From the cell containing the given text, extract its center point as [x, y] coordinate. 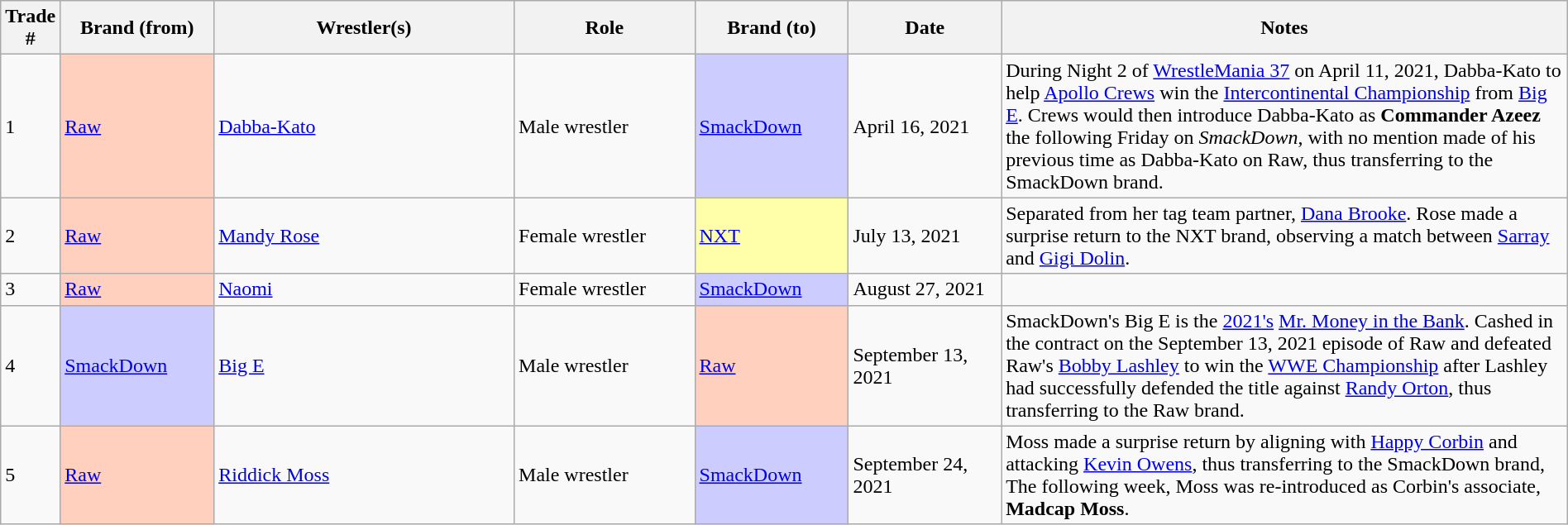
NXT [772, 236]
Trade # [31, 28]
August 27, 2021 [925, 289]
Dabba-Kato [364, 126]
Date [925, 28]
3 [31, 289]
Naomi [364, 289]
July 13, 2021 [925, 236]
Riddick Moss [364, 475]
1 [31, 126]
Notes [1285, 28]
September 13, 2021 [925, 365]
Separated from her tag team partner, Dana Brooke. Rose made a surprise return to the NXT brand, observing a match between Sarray and Gigi Dolin. [1285, 236]
Role [605, 28]
Big E [364, 365]
2 [31, 236]
April 16, 2021 [925, 126]
Mandy Rose [364, 236]
Brand (to) [772, 28]
4 [31, 365]
5 [31, 475]
Brand (from) [137, 28]
Wrestler(s) [364, 28]
September 24, 2021 [925, 475]
